Return the (x, y) coordinate for the center point of the cell that contains the specified text.  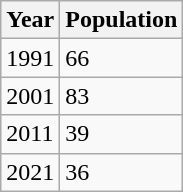
36 (122, 172)
39 (122, 134)
2021 (30, 172)
66 (122, 58)
Year (30, 20)
Population (122, 20)
1991 (30, 58)
2011 (30, 134)
2001 (30, 96)
83 (122, 96)
